Determine the (X, Y) coordinate at the center of the cell enclosing the given text.  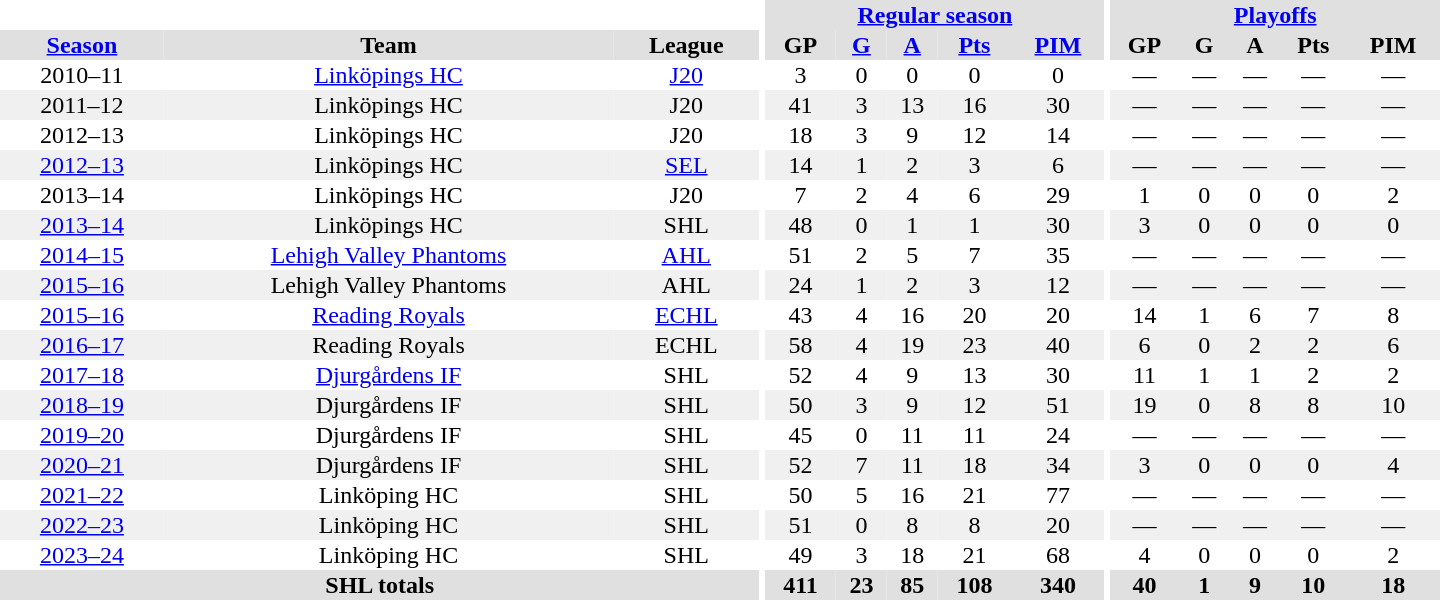
2014–15 (82, 255)
2021–22 (82, 495)
2016–17 (82, 345)
Playoffs (1275, 15)
2018–19 (82, 405)
2019–20 (82, 435)
43 (800, 315)
2017–18 (82, 375)
68 (1058, 555)
48 (800, 225)
49 (800, 555)
Regular season (935, 15)
Team (388, 45)
45 (800, 435)
League (686, 45)
2022–23 (82, 525)
77 (1058, 495)
2020–21 (82, 465)
SHL totals (380, 585)
29 (1058, 195)
SEL (686, 165)
2010–11 (82, 75)
41 (800, 105)
411 (800, 585)
58 (800, 345)
2023–24 (82, 555)
Season (82, 45)
2011–12 (82, 105)
35 (1058, 255)
85 (912, 585)
108 (974, 585)
340 (1058, 585)
34 (1058, 465)
